Detect which cell encompasses the target text, then output its (x, y) center coordinate. 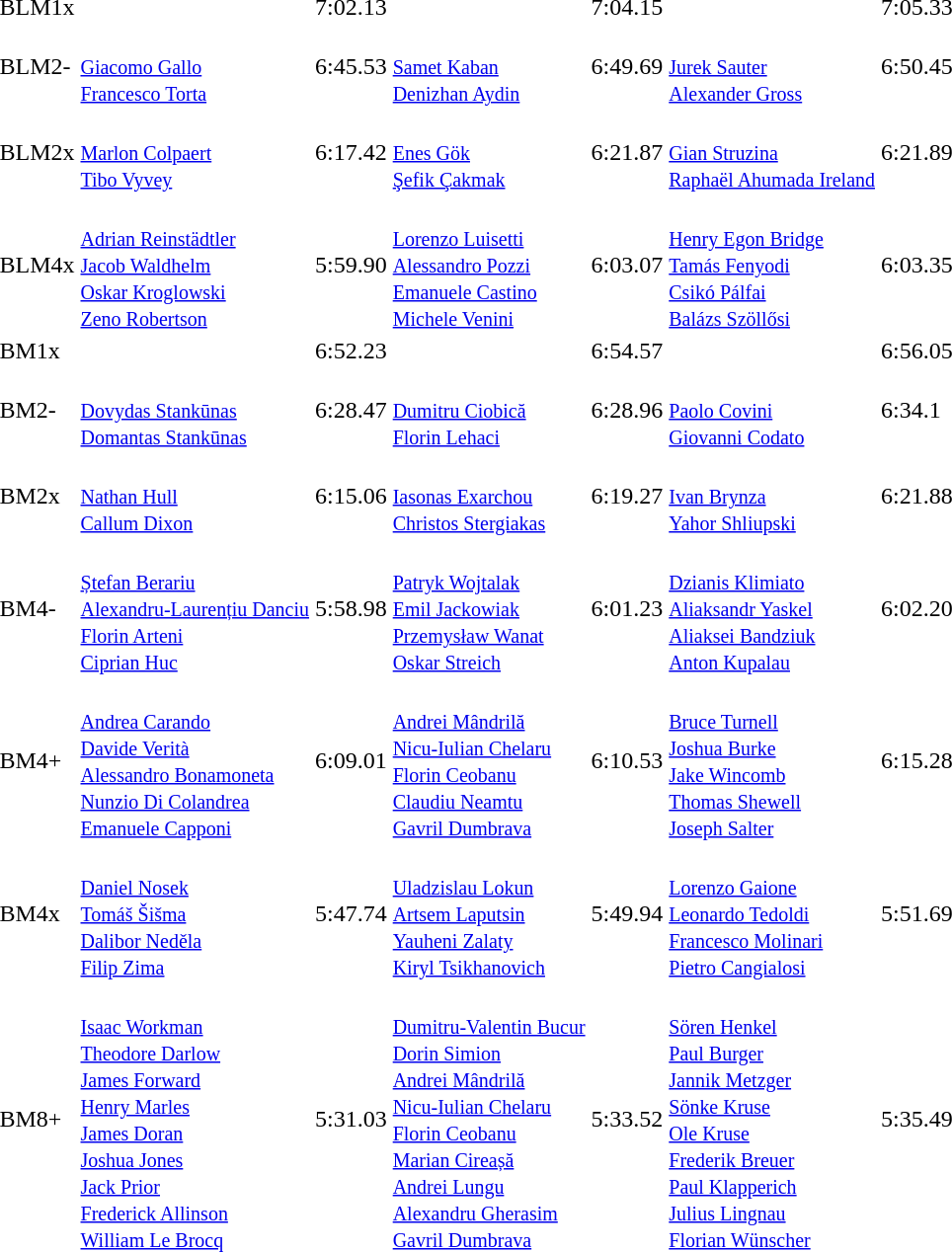
5:49.94 (627, 913)
Bruce TurnellJoshua BurkeJake WincombThomas ShewellJoseph Salter (772, 760)
6:28.47 (352, 410)
Uladzislau LokunArtsem LaputsinYauheni ZalatyKiryl Tsikhanovich (489, 913)
Patryk WojtalakEmil JackowiakPrzemysław WanatOskar Streich (489, 608)
Lorenzo LuisettiAlessandro PozziEmanuele CastinoMichele Venini (489, 265)
6:49.69 (627, 66)
6:45.53 (352, 66)
6:19.27 (627, 496)
6:03.07 (627, 265)
6:15.06 (352, 496)
Adrian ReinstädtlerJacob WaldhelmOskar KroglowskiZeno Robertson (195, 265)
Dovydas StankūnasDomantas Stankūnas (195, 410)
Dzianis KlimiatoAliaksandr YaskelAliaksei BandziukAnton Kupalau (772, 608)
6:52.23 (352, 351)
6:28.96 (627, 410)
Ștefan BerariuAlexandru-Laurențiu DanciuFlorin ArteniCiprian Huc (195, 608)
6:01.23 (627, 608)
Andrea CarandoDavide VeritàAlessandro BonamonetaNunzio Di ColandreaEmanuele Capponi (195, 760)
Nathan HullCallum Dixon (195, 496)
Andrei MândrilăNicu-Iulian ChelaruFlorin CeobanuClaudiu NeamtuGavril Dumbrava (489, 760)
Dumitru CiobicăFlorin Lehaci (489, 410)
Jurek SauterAlexander Gross (772, 66)
6:10.53 (627, 760)
6:17.42 (352, 152)
Iasonas ExarchouChristos Stergiakas (489, 496)
Samet KabanDenizhan Aydin (489, 66)
Marlon ColpaertTibo Vyvey (195, 152)
Paolo CoviniGiovanni Codato (772, 410)
6:54.57 (627, 351)
Giacomo GalloFrancesco Torta (195, 66)
5:58.98 (352, 608)
Gian StruzinaRaphaël Ahumada Ireland (772, 152)
5:59.90 (352, 265)
Ivan BrynzaYahor Shliupski (772, 496)
Lorenzo GaioneLeonardo TedoldiFrancesco MolinariPietro Cangialosi (772, 913)
Henry Egon BridgeTamás FenyodiCsikó PálfaiBalázs Szöllősi (772, 265)
Enes GökŞefik Çakmak (489, 152)
6:21.87 (627, 152)
Daniel NosekTomáš ŠišmaDalibor NedělaFilip Zima (195, 913)
5:47.74 (352, 913)
6:09.01 (352, 760)
